Provide the [X, Y] coordinate of the cell's center where the given text is located.  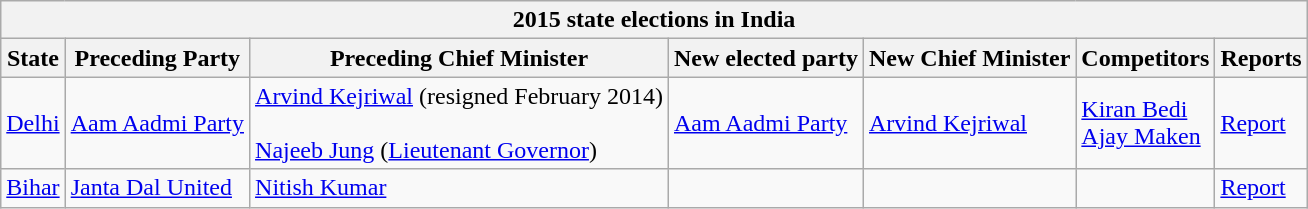
State [33, 58]
Reports [1261, 58]
New elected party [766, 58]
New Chief Minister [969, 58]
Bihar [33, 188]
Competitors [1146, 58]
Arvind Kejriwal [969, 123]
Janta Dal United [157, 188]
Preceding Chief Minister [460, 58]
Delhi [33, 123]
Nitish Kumar [460, 188]
Kiran BediAjay Maken [1146, 123]
2015 state elections in India [654, 20]
Preceding Party [157, 58]
Arvind Kejriwal (resigned February 2014)Najeeb Jung (Lieutenant Governor) [460, 123]
